Find where the given text appears and provide that cell's center as [X, Y] coordinate. 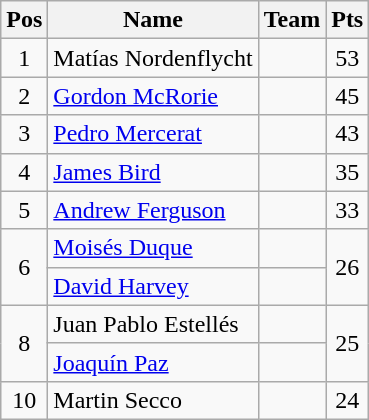
1 [24, 58]
Pos [24, 20]
Moisés Duque [153, 248]
43 [348, 134]
Andrew Ferguson [153, 210]
8 [24, 343]
3 [24, 134]
10 [24, 400]
Pedro Mercerat [153, 134]
24 [348, 400]
25 [348, 343]
35 [348, 172]
Team [292, 20]
26 [348, 267]
5 [24, 210]
45 [348, 96]
2 [24, 96]
James Bird [153, 172]
Pts [348, 20]
53 [348, 58]
Name [153, 20]
Juan Pablo Estellés [153, 324]
Martin Secco [153, 400]
Gordon McRorie [153, 96]
4 [24, 172]
33 [348, 210]
6 [24, 267]
Joaquín Paz [153, 362]
David Harvey [153, 286]
Matías Nordenflycht [153, 58]
